Detect which cell encompasses the target text, then output its (x, y) center coordinate. 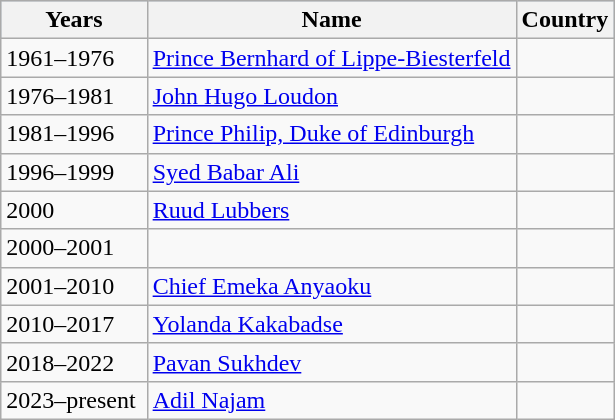
Adil Najam (332, 400)
2010–2017 (74, 324)
1981–1996 (74, 134)
Yolanda Kakabadse (332, 324)
2023–present (74, 400)
1976–1981 (74, 96)
Syed Babar Ali (332, 172)
Years (74, 20)
Ruud Lubbers (332, 210)
Country (565, 20)
2000 (74, 210)
1996–1999 (74, 172)
Name (332, 20)
Prince Philip, Duke of Edinburgh (332, 134)
1961–1976 (74, 58)
Prince Bernhard of Lippe-Biesterfeld (332, 58)
Pavan Sukhdev (332, 362)
2001–2010 (74, 286)
2018–2022 (74, 362)
Chief Emeka Anyaoku (332, 286)
2000–2001 (74, 248)
John Hugo Loudon (332, 96)
